Find where the given text appears and provide that cell's center as (x, y) coordinate. 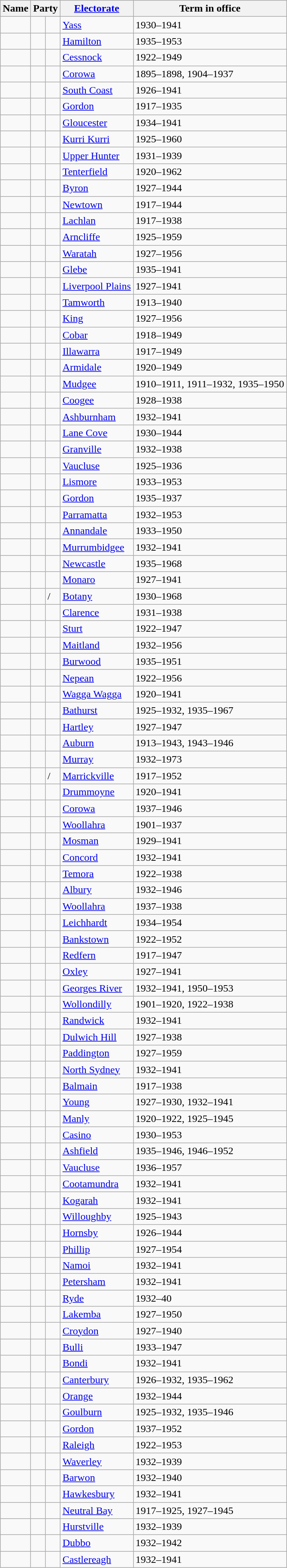
Bankstown (97, 939)
1935–1953 (210, 41)
1913–1940 (210, 302)
1932–1946 (210, 890)
1930–1953 (210, 1135)
Balmain (97, 1086)
Tenterfield (97, 172)
Dulwich Hill (97, 1037)
South Coast (97, 90)
1920–1962 (210, 172)
Lismore (97, 482)
1927–1940 (210, 1331)
1937–1938 (210, 906)
1926–1944 (210, 1233)
1901–1920, 1922–1938 (210, 1004)
1929–1941 (210, 841)
Redfern (97, 955)
1933–1947 (210, 1347)
1928–1938 (210, 400)
1935–1941 (210, 270)
1935–1937 (210, 498)
1933–1950 (210, 531)
Bulli (97, 1347)
Oxley (97, 971)
1930–1941 (210, 25)
Monaro (97, 580)
1930–1968 (210, 596)
Concord (97, 857)
Randwick (97, 1021)
Drummoyne (97, 792)
1932–40 (210, 1298)
1937–1946 (210, 808)
1932–1973 (210, 760)
Namoi (97, 1266)
Kogarah (97, 1200)
Clarence (97, 612)
Murray (97, 760)
1932–1941, 1950–1953 (210, 988)
Wollondilly (97, 1004)
1927–1947 (210, 727)
Young (97, 1102)
1920–1949 (210, 368)
North Sydney (97, 1070)
1925–1936 (210, 465)
Party (45, 9)
Cobar (97, 335)
1927–1950 (210, 1315)
1927–1938 (210, 1037)
Arncliffe (97, 237)
Barwon (97, 1478)
Ashburnham (97, 416)
Mosman (97, 841)
Name (15, 9)
1917–1949 (210, 351)
Maitland (97, 645)
Bathurst (97, 710)
1917–1935 (210, 106)
1917–1947 (210, 955)
Bondi (97, 1363)
Botany (97, 596)
Electorate (97, 9)
Raleigh (97, 1445)
1922–1953 (210, 1445)
Armidale (97, 368)
1927–1959 (210, 1053)
Phillip (97, 1249)
Lane Cove (97, 433)
Cessnock (97, 57)
Temora (97, 874)
Upper Hunter (97, 155)
Byron (97, 188)
1930–1944 (210, 433)
1901–1937 (210, 825)
Marrickville (97, 776)
1932–1956 (210, 645)
Coogee (97, 400)
Neutral Bay (97, 1510)
Newcastle (97, 564)
Lachlan (97, 221)
Willoughby (97, 1216)
Waratah (97, 253)
Murrumbidgee (97, 547)
Tamworth (97, 302)
1925–1943 (210, 1216)
Liverpool Plains (97, 286)
1925–1959 (210, 237)
Ashfield (97, 1151)
Gloucester (97, 123)
1931–1938 (210, 612)
1931–1939 (210, 155)
1932–1940 (210, 1478)
Manly (97, 1119)
Newtown (97, 205)
1933–1953 (210, 482)
1927–1944 (210, 188)
Hamilton (97, 41)
1922–1952 (210, 939)
1934–1941 (210, 123)
Hornsby (97, 1233)
1922–1949 (210, 57)
Nepean (97, 678)
1920–1922, 1925–1945 (210, 1119)
1925–1960 (210, 139)
1927–1954 (210, 1249)
Castlereagh (97, 1559)
Term in office (210, 9)
1918–1949 (210, 335)
1926–1932, 1935–1962 (210, 1380)
1917–1944 (210, 205)
1935–1951 (210, 661)
1935–1968 (210, 564)
Croydon (97, 1331)
Orange (97, 1396)
1922–1956 (210, 678)
1927–1930, 1932–1941 (210, 1102)
1917–1925, 1927–1945 (210, 1510)
Glebe (97, 270)
1932–1953 (210, 515)
1925–1932, 1935–1967 (210, 710)
Illawarra (97, 351)
Ryde (97, 1298)
1913–1943, 1943–1946 (210, 743)
Hawkesbury (97, 1494)
Leichhardt (97, 923)
1925–1932, 1935–1946 (210, 1412)
Paddington (97, 1053)
1895–1898, 1904–1937 (210, 74)
Annandale (97, 531)
King (97, 319)
1932–1938 (210, 449)
Cootamundra (97, 1184)
1937–1952 (210, 1429)
Kurri Kurri (97, 139)
Granville (97, 449)
1934–1954 (210, 923)
Sturt (97, 629)
1936–1957 (210, 1167)
Lakemba (97, 1315)
1926–1941 (210, 90)
Hartley (97, 727)
1922–1947 (210, 629)
Wagga Wagga (97, 694)
1932–1942 (210, 1543)
Petersham (97, 1282)
Waverley (97, 1461)
Canterbury (97, 1380)
Burwood (97, 661)
Hurstville (97, 1527)
Parramatta (97, 515)
Georges River (97, 988)
Dubbo (97, 1543)
Yass (97, 25)
Auburn (97, 743)
1935–1946, 1946–1952 (210, 1151)
Albury (97, 890)
1922–1938 (210, 874)
1910–1911, 1911–1932, 1935–1950 (210, 384)
1932–1944 (210, 1396)
1917–1952 (210, 776)
Casino (97, 1135)
Mudgee (97, 384)
Goulburn (97, 1412)
